Determine the (x, y) coordinate at the center of the cell enclosing the given text.  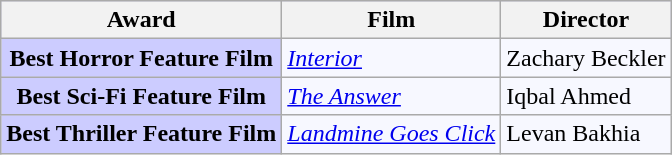
Interior (392, 58)
The Answer (392, 96)
Best Horror Feature Film (142, 58)
Zachary Beckler (586, 58)
Best Sci-Fi Feature Film (142, 96)
Film (392, 20)
Iqbal Ahmed (586, 96)
Landmine Goes Click (392, 134)
Best Thriller Feature Film (142, 134)
Levan Bakhia (586, 134)
Director (586, 20)
Award (142, 20)
